Determine the (X, Y) coordinate at the center of the cell enclosing the given text.  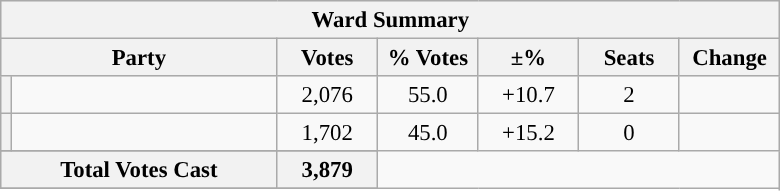
% Votes (428, 58)
2 (630, 95)
+10.7 (528, 95)
Seats (630, 58)
Ward Summary (390, 20)
3,879 (328, 170)
Party (139, 58)
±% (528, 58)
45.0 (428, 133)
Change (730, 58)
1,702 (328, 133)
Total Votes Cast (139, 170)
55.0 (428, 95)
+15.2 (528, 133)
0 (630, 133)
2,076 (328, 95)
Votes (328, 58)
